Identify which cell holds the provided text, then report its (X, Y) central coordinate. 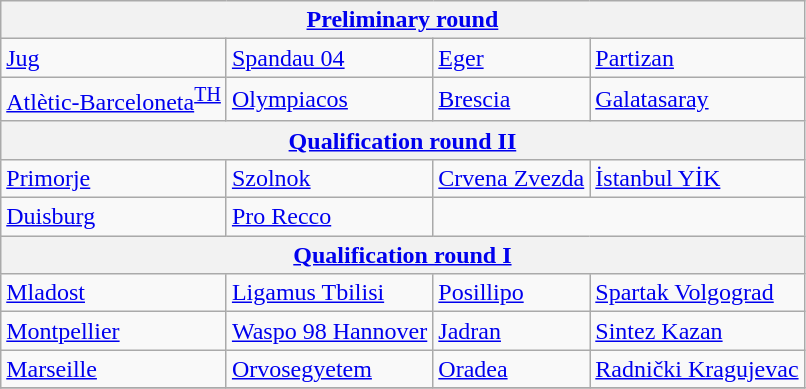
Primorje (114, 178)
Posillipo (512, 293)
Pro Recco (329, 217)
Jug (114, 58)
Eger (512, 58)
Jadran (512, 331)
Galatasaray (697, 100)
Ligamus Tbilisi (329, 293)
Orvosegyetem (329, 369)
Qualification round II (402, 140)
Qualification round I (402, 255)
Montpellier (114, 331)
Radnički Kragujevac (697, 369)
İstanbul YİK (697, 178)
Oradea (512, 369)
Spandau 04 (329, 58)
Partizan (697, 58)
Duisburg (114, 217)
Spartak Volgograd (697, 293)
Brescia (512, 100)
Atlètic-BarcelonetaTH (114, 100)
Preliminary round (402, 20)
Mladost (114, 293)
Marseille (114, 369)
Waspo 98 Hannover (329, 331)
Sintez Kazan (697, 331)
Szolnok (329, 178)
Crvena Zvezda (512, 178)
Olympiacos (329, 100)
